Extract the [x, y] coordinate from the center of the cell holding the provided text.  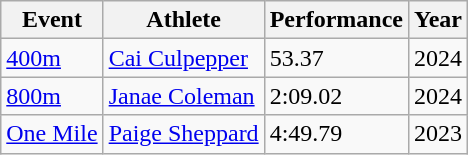
Janae Coleman [184, 96]
800m [52, 96]
Year [438, 20]
4:49.79 [336, 134]
53.37 [336, 58]
Athlete [184, 20]
Cai Culpepper [184, 58]
400m [52, 58]
2023 [438, 134]
One Mile [52, 134]
2:09.02 [336, 96]
Performance [336, 20]
Paige Sheppard [184, 134]
Event [52, 20]
